Provide the [x, y] coordinate of the cell's center where the given text is located.  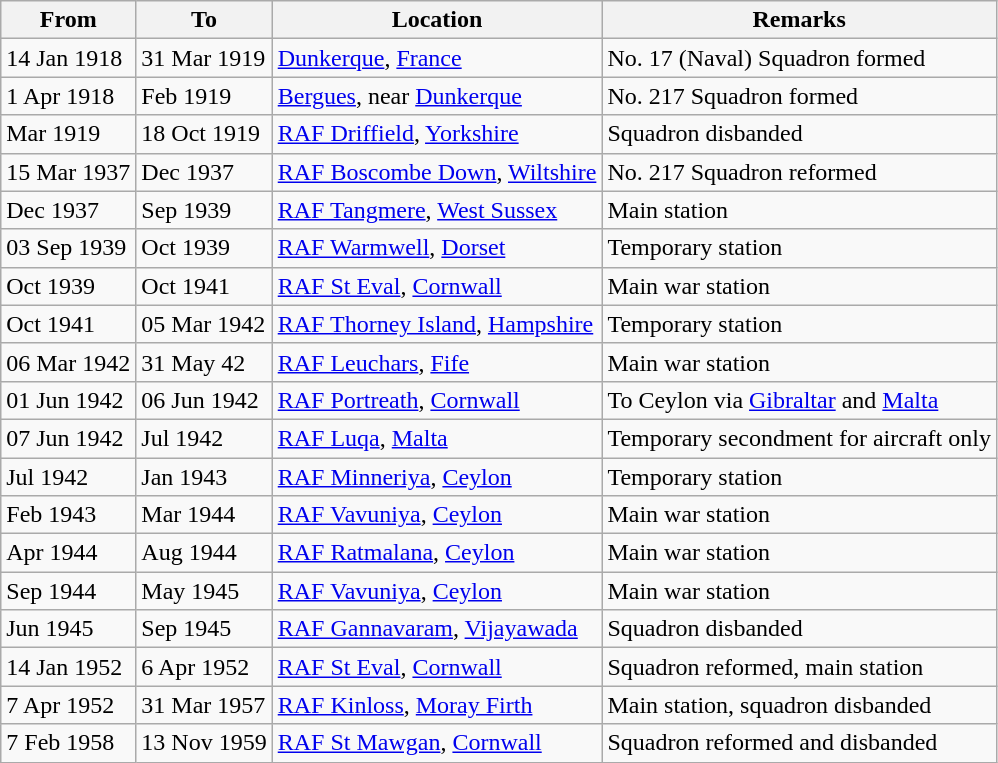
Remarks [800, 20]
Mar 1919 [68, 134]
06 Jun 1942 [204, 400]
Bergues, near Dunkerque [437, 96]
7 Feb 1958 [68, 743]
RAF Gannavaram, Vijayawada [437, 629]
07 Jun 1942 [68, 438]
RAF Luqa, Malta [437, 438]
May 1945 [204, 591]
RAF Thorney Island, Hampshire [437, 324]
RAF Warmwell, Dorset [437, 248]
Feb 1943 [68, 515]
01 Jun 1942 [68, 400]
RAF St Mawgan, Cornwall [437, 743]
Mar 1944 [204, 515]
Main station, squadron disbanded [800, 705]
RAF Kinloss, Moray Firth [437, 705]
To Ceylon via Gibraltar and Malta [800, 400]
14 Jan 1918 [68, 58]
31 Mar 1957 [204, 705]
To [204, 20]
Jun 1945 [68, 629]
13 Nov 1959 [204, 743]
15 Mar 1937 [68, 172]
Squadron reformed, main station [800, 667]
From [68, 20]
Sep 1944 [68, 591]
03 Sep 1939 [68, 248]
RAF Tangmere, West Sussex [437, 210]
RAF Minneriya, Ceylon [437, 477]
1 Apr 1918 [68, 96]
Sep 1945 [204, 629]
Jan 1943 [204, 477]
7 Apr 1952 [68, 705]
No. 217 Squadron formed [800, 96]
RAF Driffield, Yorkshire [437, 134]
14 Jan 1952 [68, 667]
Sep 1939 [204, 210]
RAF Portreath, Cornwall [437, 400]
06 Mar 1942 [68, 362]
Main station [800, 210]
18 Oct 1919 [204, 134]
Temporary secondment for aircraft only [800, 438]
6 Apr 1952 [204, 667]
31 May 42 [204, 362]
No. 217 Squadron reformed [800, 172]
Apr 1944 [68, 553]
RAF Ratmalana, Ceylon [437, 553]
31 Mar 1919 [204, 58]
Feb 1919 [204, 96]
Squadron reformed and disbanded [800, 743]
05 Mar 1942 [204, 324]
Aug 1944 [204, 553]
Location [437, 20]
Dunkerque, France [437, 58]
RAF Boscombe Down, Wiltshire [437, 172]
RAF Leuchars, Fife [437, 362]
No. 17 (Naval) Squadron formed [800, 58]
